Provide the (X, Y) coordinate of the cell's center where the given text is located.  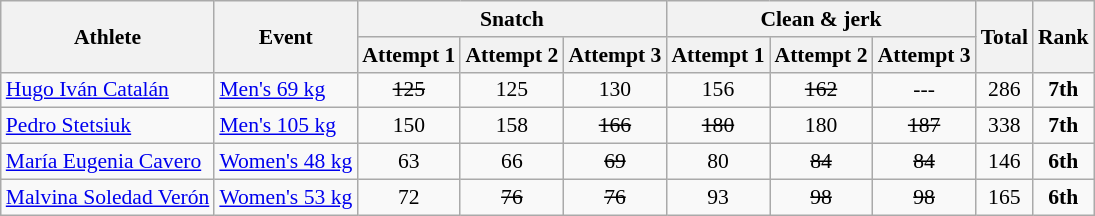
338 (1004, 126)
Women's 53 kg (286, 197)
93 (718, 197)
166 (614, 126)
66 (512, 162)
Rank (1064, 36)
María Eugenia Cavero (108, 162)
286 (1004, 90)
63 (408, 162)
150 (408, 126)
Men's 69 kg (286, 90)
Malvina Soledad Verón (108, 197)
Clean & jerk (820, 19)
165 (1004, 197)
Women's 48 kg (286, 162)
72 (408, 197)
--- (924, 90)
80 (718, 162)
Event (286, 36)
Total (1004, 36)
Pedro Stetsiuk (108, 126)
Athlete (108, 36)
158 (512, 126)
187 (924, 126)
Snatch (512, 19)
Hugo Iván Catalán (108, 90)
69 (614, 162)
Men's 105 kg (286, 126)
156 (718, 90)
130 (614, 90)
146 (1004, 162)
162 (822, 90)
